For the text-containing cell, return its midpoint in (X, Y) coordinate format. 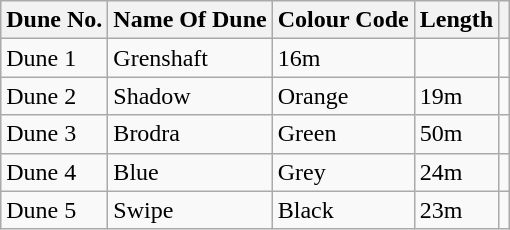
Dune 1 (54, 58)
Blue (190, 172)
Colour Code (343, 20)
Dune 3 (54, 134)
16m (343, 58)
Grenshaft (190, 58)
Brodra (190, 134)
Orange (343, 96)
Shadow (190, 96)
Grey (343, 172)
Black (343, 210)
Green (343, 134)
Swipe (190, 210)
Dune 5 (54, 210)
Name Of Dune (190, 20)
Dune No. (54, 20)
23m (456, 210)
50m (456, 134)
19m (456, 96)
Dune 4 (54, 172)
24m (456, 172)
Length (456, 20)
Dune 2 (54, 96)
